Detect which cell encompasses the target text, then output its [x, y] center coordinate. 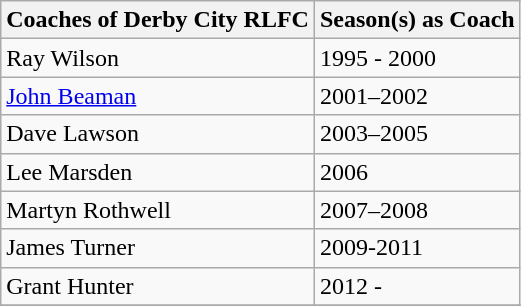
Grant Hunter [158, 286]
Dave Lawson [158, 134]
1995 - 2000 [417, 58]
2009-2011 [417, 248]
Coaches of Derby City RLFC [158, 20]
Season(s) as Coach [417, 20]
2001–2002 [417, 96]
John Beaman [158, 96]
Lee Marsden [158, 172]
2003–2005 [417, 134]
Martyn Rothwell [158, 210]
James Turner [158, 248]
Ray Wilson [158, 58]
2007–2008 [417, 210]
2012 - [417, 286]
2006 [417, 172]
